Return the [x, y] coordinate for the center point of the cell that contains the specified text.  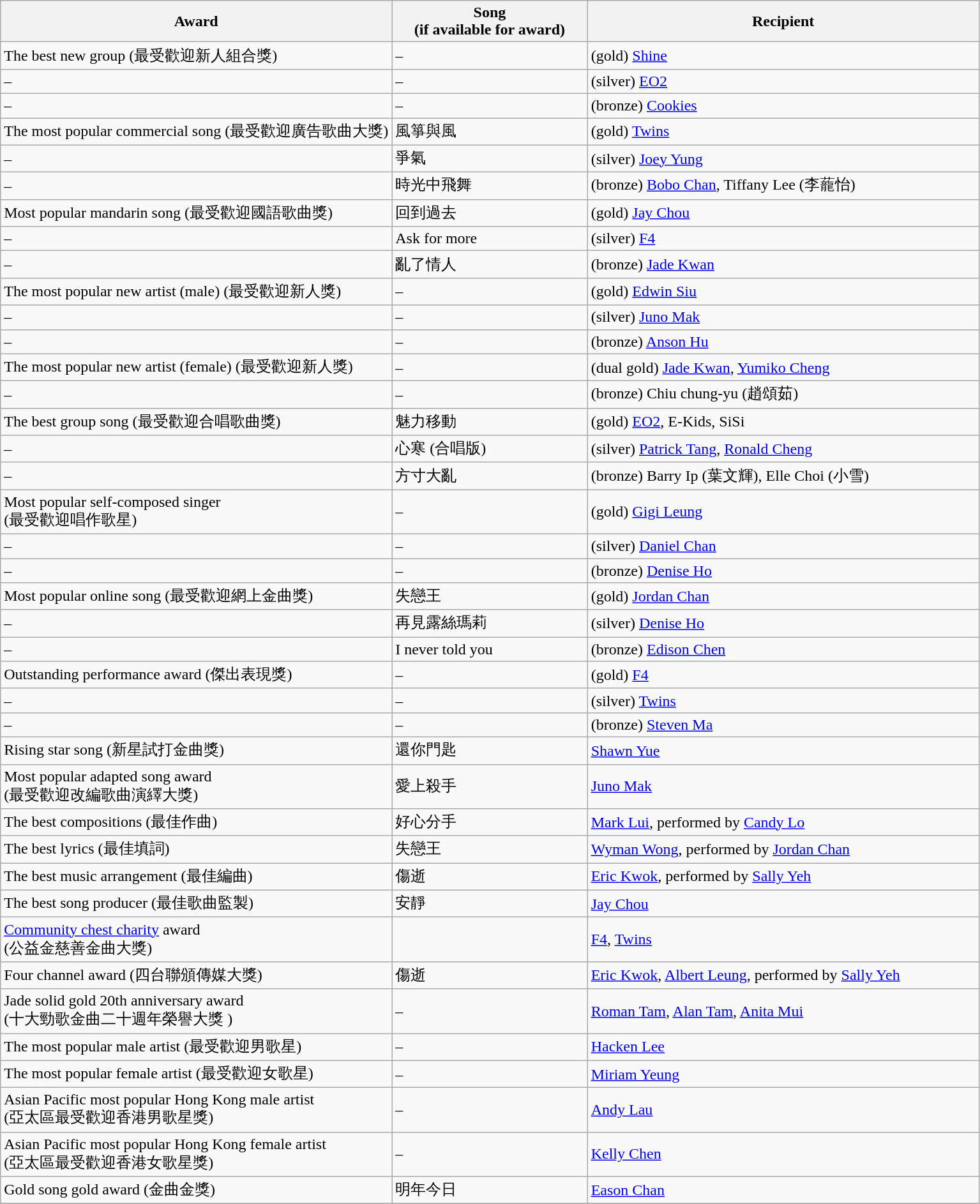
Mark Lui, performed by Candy Lo [783, 822]
(gold) Edwin Siu [783, 291]
(bronze) Jade Kwan [783, 264]
Recipient [783, 22]
The best song producer (最佳歌曲監製) [197, 904]
還你門匙 [490, 751]
明年今日 [490, 1190]
Most popular online song (最受歡迎網上金曲獎) [197, 596]
(silver) F4 [783, 239]
(gold) Jay Chou [783, 213]
Eason Chan [783, 1190]
(gold) Shine [783, 56]
Eric Kwok, Albert Leung, performed by Sally Yeh [783, 975]
(bronze) Bobo Chan, Tiffany Lee (李蘢怡) [783, 186]
(bronze) Cookies [783, 105]
Most popular adapted song award(最受歡迎改編歌曲演繹大獎) [197, 786]
(silver) Patrick Tang, Ronald Cheng [783, 449]
(bronze) Barry Ip (葉文輝), Elle Choi (小雪) [783, 476]
Outstanding performance award (傑出表現獎) [197, 675]
(gold) Gigi Leung [783, 512]
Andy Lau [783, 1110]
Miriam Yeung [783, 1074]
愛上殺手 [490, 786]
心寒 (合唱版) [490, 449]
The best group song (最受歡迎合唱歌曲獎) [197, 421]
魅力移動 [490, 421]
(gold) F4 [783, 675]
再見露絲瑪莉 [490, 623]
Gold song gold award (金曲金獎) [197, 1190]
Jay Chou [783, 904]
Eric Kwok, performed by Sally Yeh [783, 877]
(silver) Juno Mak [783, 317]
回到過去 [490, 213]
爭氣 [490, 158]
(silver) EO2 [783, 81]
亂了情人 [490, 264]
(bronze) Denise Ho [783, 570]
Hacken Lee [783, 1047]
(dual gold) Jade Kwan, Yumiko Cheng [783, 368]
F4, Twins [783, 940]
The most popular male artist (最受歡迎男歌星) [197, 1047]
Kelly Chen [783, 1154]
(gold) EO2, E-Kids, SiSi [783, 421]
(gold) Twins [783, 132]
(bronze) Anson Hu [783, 342]
時光中飛舞 [490, 186]
(silver) Daniel Chan [783, 546]
Song(if available for award) [490, 22]
The best new group (最受歡迎新人組合獎) [197, 56]
方寸大亂 [490, 476]
The best compositions (最佳作曲) [197, 822]
Most popular self-composed singer(最受歡迎唱作歌星) [197, 512]
好心分手 [490, 822]
The most popular new artist (male) (最受歡迎新人獎) [197, 291]
The best music arrangement (最佳編曲) [197, 877]
Wyman Wong, performed by Jordan Chan [783, 849]
Most popular mandarin song (最受歡迎國語歌曲獎) [197, 213]
Juno Mak [783, 786]
(bronze) Steven Ma [783, 725]
(silver) Twins [783, 700]
(gold) Jordan Chan [783, 596]
Ask for more [490, 239]
Four channel award (四台聯頒傳媒大獎) [197, 975]
Roman Tam, Alan Tam, Anita Mui [783, 1011]
The most popular commercial song (最受歡迎廣告歌曲大獎) [197, 132]
(silver) Denise Ho [783, 623]
(bronze) Chiu chung-yu (趙頌茹) [783, 395]
(bronze) Edison Chen [783, 649]
安靜 [490, 904]
Rising star song (新星試打金曲獎) [197, 751]
Community chest charity award(公益金慈善金曲大獎) [197, 940]
Award [197, 22]
The best lyrics (最佳填詞) [197, 849]
風箏與風 [490, 132]
Jade solid gold 20th anniversary award(十大勁歌金曲二十週年榮譽大獎 ) [197, 1011]
Asian Pacific most popular Hong Kong female artist(亞太區最受歡迎香港女歌星獎) [197, 1154]
The most popular new artist (female) (最受歡迎新人獎) [197, 368]
Shawn Yue [783, 751]
Asian Pacific most popular Hong Kong male artist(亞太區最受歡迎香港男歌星獎) [197, 1110]
(silver) Joey Yung [783, 158]
The most popular female artist (最受歡迎女歌星) [197, 1074]
I never told you [490, 649]
